Find where the given text appears and provide that cell's center as (X, Y) coordinate. 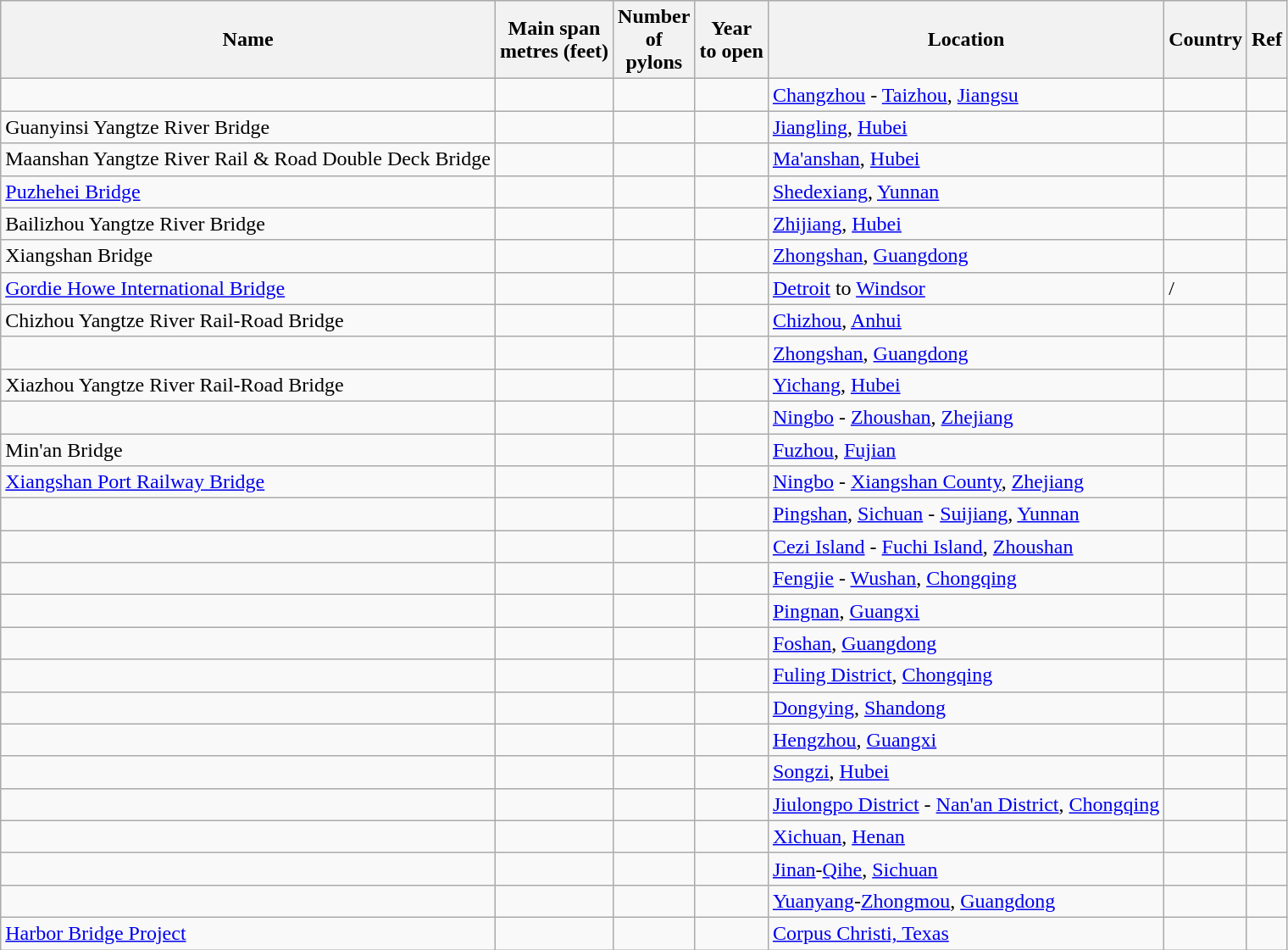
Bailizhou Yangtze River Bridge (248, 224)
Foshan, Guangdong (966, 643)
Fuling District, Chongqing (966, 675)
Maanshan Yangtze River Rail & Road Double Deck Bridge (248, 159)
Ref (1266, 40)
Cezi Island - Fuchi Island, Zhoushan (966, 547)
Zhijiang, Hubei (966, 224)
Ma'anshan, Hubei (966, 159)
Name (248, 40)
Main spanmetres (feet) (554, 40)
Guanyinsi Yangtze River Bridge (248, 127)
Min'an Bridge (248, 450)
Gordie Howe International Bridge (248, 288)
Harbor Bridge Project (248, 933)
Dongying, Shandong (966, 708)
Fengjie - Wushan, Chongqing (966, 579)
Jinan-Qihe, Sichuan (966, 869)
Jiulongpo District - Nan'an District, Chongqing (966, 804)
Songzi, Hubei (966, 772)
Country (1206, 40)
/ (1206, 288)
Xiangshan Port Railway Bridge (248, 482)
Ningbo - Xiangshan County, Zhejiang (966, 482)
Ningbo - Zhoushan, Zhejiang (966, 417)
Xiangshan Bridge (248, 256)
Puzhehei Bridge (248, 192)
Corpus Christi, Texas (966, 933)
Detroit to Windsor (966, 288)
Jiangling, Hubei (966, 127)
Pingshan, Sichuan - Suijiang, Yunnan (966, 514)
Yearto open (731, 40)
Pingnan, Guangxi (966, 611)
Changzhou - Taizhou, Jiangsu (966, 95)
Chizhou, Anhui (966, 320)
Hengzhou, Guangxi (966, 740)
Xiazhou Yangtze River Rail-Road Bridge (248, 385)
Chizhou Yangtze River Rail-Road Bridge (248, 320)
Xichuan, Henan (966, 836)
Fuzhou, Fujian (966, 450)
Shedexiang, Yunnan (966, 192)
Yichang, Hubei (966, 385)
Yuanyang-Zhongmou, Guangdong (966, 901)
Numberofpylons (654, 40)
Location (966, 40)
